Extract the (x, y) coordinate from the center of the cell holding the provided text.  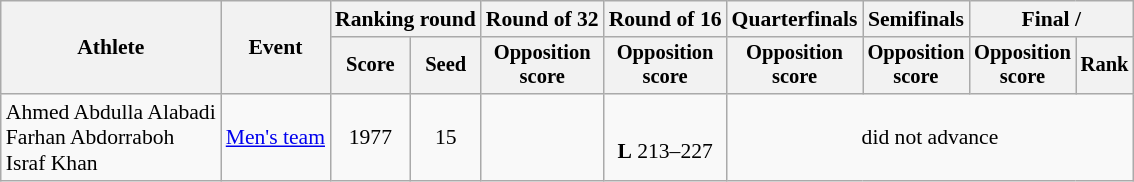
did not advance (930, 138)
Final / (1051, 19)
L 213–227 (666, 138)
Athlete (111, 48)
Score (370, 66)
Rank (1105, 66)
Round of 16 (666, 19)
1977 (370, 138)
Event (276, 48)
Round of 32 (542, 19)
Quarterfinals (795, 19)
15 (446, 138)
Semifinals (916, 19)
Ranking round (406, 19)
Ahmed Abdulla AlabadiFarhan AbdorrabohIsraf Khan (111, 138)
Men's team (276, 138)
Seed (446, 66)
